Locate the cell with the specified text and output its [x, y] center coordinate. 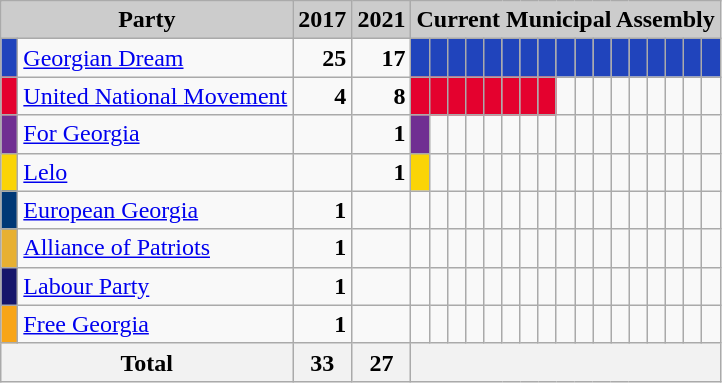
European Georgia [156, 210]
Free Georgia [156, 324]
27 [382, 362]
Alliance of Patriots [156, 248]
For Georgia [156, 134]
2021 [382, 20]
33 [322, 362]
Georgian Dream [156, 58]
United National Movement [156, 96]
8 [382, 96]
2017 [322, 20]
Current Municipal Assembly [566, 20]
17 [382, 58]
Lelo [156, 172]
25 [322, 58]
Party [147, 20]
Labour Party [156, 286]
Total [147, 362]
4 [322, 96]
